Return (X, Y) of the center of cell containing provided text 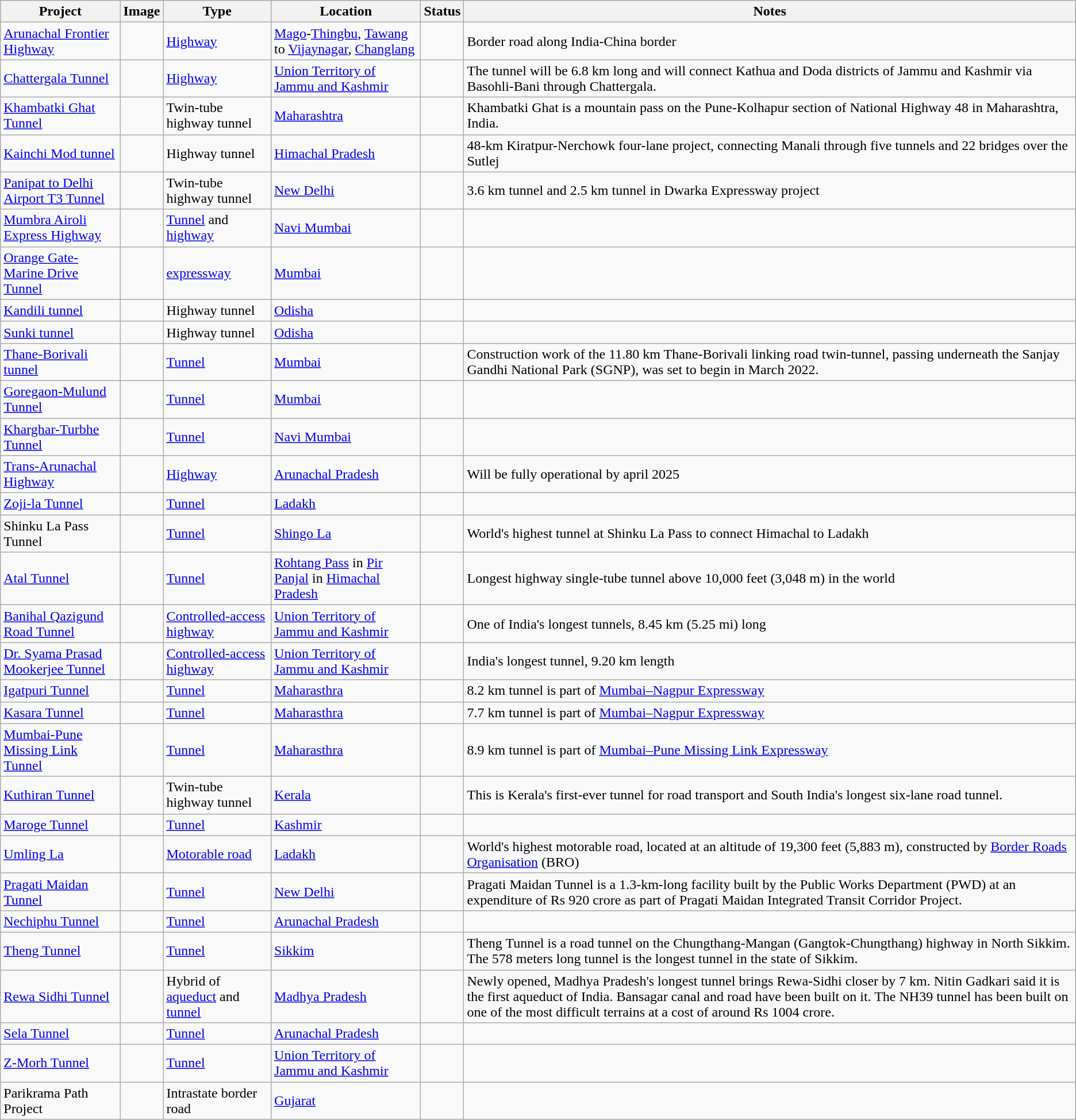
Motorable road (217, 854)
Kainchi Mod tunnel (60, 153)
Will be fully operational by april 2025 (770, 475)
expressway (217, 273)
Type (217, 11)
Dr. Syama Prasad Mookerjee Tunnel (60, 661)
Gujarat (346, 1101)
World's highest tunnel at Shinku La Pass to connect Himachal to Ladakh (770, 533)
3.6 km tunnel and 2.5 km tunnel in Dwarka Expressway project (770, 191)
Kashmir (346, 825)
Pragati Maidan Tunnel (60, 892)
Banihal Qazigund Road Tunnel (60, 624)
Madhya Pradesh (346, 996)
Khambatki Ghat is a mountain pass on the Pune-Kolhapur section of National Highway 48 in Maharashtra, India. (770, 116)
8.2 km tunnel is part of Mumbai–Nagpur Expressway (770, 691)
Kandili tunnel (60, 310)
Khambatki Ghat Tunnel (60, 116)
Sikkim (346, 950)
Location (346, 11)
Maroge Tunnel (60, 825)
Rewa Sidhi Tunnel (60, 996)
Tunnel and highway (217, 228)
Umling La (60, 854)
One of India's longest tunnels, 8.45 km (5.25 mi) long (770, 624)
Mumbai-Pune Missing Link Tunnel (60, 750)
Hybrid of aqueduct and tunnel (217, 996)
Border road along India-China border (770, 41)
Goregaon-Mulund Tunnel (60, 399)
Kerala (346, 795)
Shingo La (346, 533)
Shinku La Pass Tunnel (60, 533)
Image (141, 11)
Nechiphu Tunnel (60, 921)
Intrastate border road (217, 1101)
Sela Tunnel (60, 1034)
Parikrama Path Project (60, 1101)
Longest highway single-tube tunnel above 10,000 feet (3,048 m) in the world (770, 579)
48-km Kiratpur-Nerchowk four-lane project, connecting Manali through five tunnels and 22 bridges over the Sutlej (770, 153)
Sunki tunnel (60, 332)
World's highest motorable road, located at an altitude of 19,300 feet (5,883 m), constructed by Border Roads Organisation (BRO) (770, 854)
Arunachal Frontier Highway (60, 41)
Orange Gate-Marine Drive Tunnel (60, 273)
Himachal Pradesh (346, 153)
The tunnel will be 6.8 km long and will connect Kathua and Doda districts of Jammu and Kashmir via Basohli-Bani through Chattergala. (770, 78)
Panipat to Delhi Airport T3 Tunnel (60, 191)
Zoji-la Tunnel (60, 504)
Thane-Borivali tunnel (60, 362)
Z-Morh Tunnel (60, 1063)
Kuthiran Tunnel (60, 795)
Kharghar-Turbhe Tunnel (60, 437)
This is Kerala's first-ever tunnel for road transport and South India's longest six-lane road tunnel. (770, 795)
Theng Tunnel (60, 950)
Trans-Arunachal Highway (60, 475)
Rohtang Pass in Pir Panjal in Himachal Pradesh (346, 579)
Project (60, 11)
India's longest tunnel, 9.20 km length (770, 661)
Kasara Tunnel (60, 713)
Mumbra Airoli Express Highway (60, 228)
Igatpuri Tunnel (60, 691)
7.7 km tunnel is part of Mumbai–Nagpur Expressway (770, 713)
Mago-Thingbu, Tawang to Vijaynagar, Changlang (346, 41)
Atal Tunnel (60, 579)
Status (443, 11)
Maharashtra (346, 116)
Notes (770, 11)
Chattergala Tunnel (60, 78)
8.9 km tunnel is part of Mumbai–Pune Missing Link Expressway (770, 750)
